Output the [X, Y] coordinate of the center of the cell containing the given text.  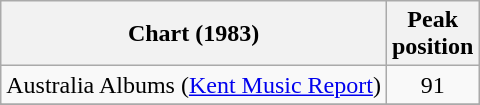
Chart (1983) [194, 34]
Australia Albums (Kent Music Report) [194, 85]
91 [432, 85]
Peakposition [432, 34]
